Extract the [x, y] coordinate from the center of the cell holding the provided text.  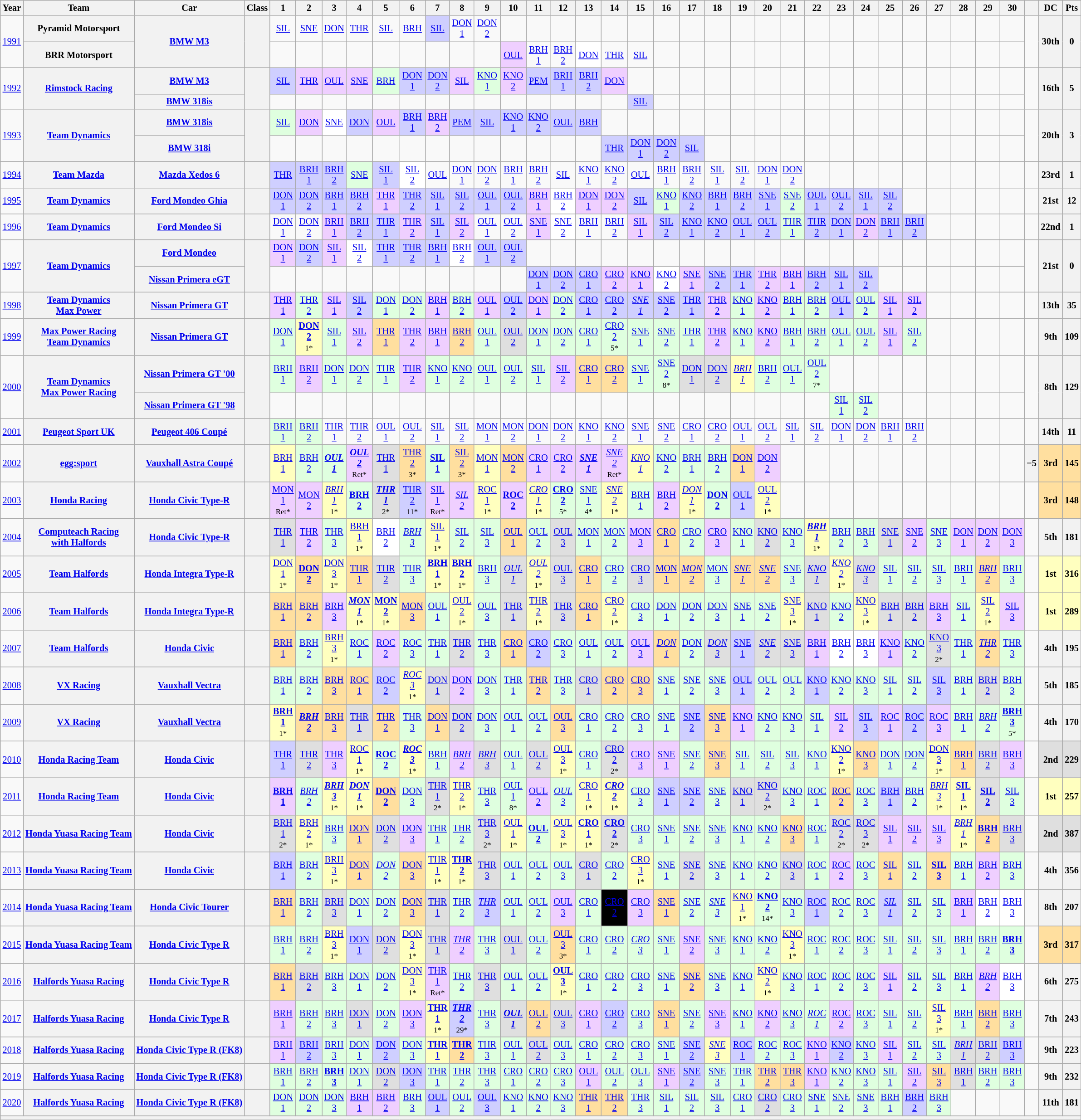
316 [1071, 574]
22 [817, 8]
2001 [12, 432]
28 [964, 8]
OUL18* [514, 796]
Computeach Racingwith Halfords [78, 537]
Peugeot Sport UK [78, 432]
MON21* [386, 611]
Nissan Primera GT '00 [190, 374]
1994 [12, 175]
7 [438, 8]
THR32* [487, 833]
4 [359, 8]
2011 [12, 796]
SNE31* [792, 611]
Pts [1071, 8]
2016 [12, 982]
1997 [12, 266]
207 [1071, 907]
Team Mazda [78, 175]
387 [1071, 833]
26 [915, 8]
2018 [12, 1050]
BRH35* [1012, 722]
ROC22* [841, 833]
2 [308, 8]
Max Power RacingTeam Dynamics [78, 337]
2014 [12, 907]
MON1Ret* [283, 500]
2003 [12, 500]
Ford Mondeo [190, 253]
OUL2Ret* [359, 463]
SNE2Ret* [614, 463]
2004 [12, 537]
257 [1071, 796]
2000 [12, 387]
Ford Mondeo Si [190, 227]
Honda Civic Tourer [190, 907]
SNE28* [666, 374]
2012 [12, 833]
Vauxhall Astra Coupé [190, 463]
Team [78, 8]
20 [768, 8]
−5 [1032, 463]
SNE21* [614, 500]
6 [412, 8]
2015 [12, 945]
2002 [12, 463]
229 [1071, 760]
13th [1051, 305]
2017 [12, 1018]
30th [1051, 42]
15 [641, 8]
21 [792, 8]
egg:sport [78, 463]
Team DynamicsMax Power Racing [78, 387]
SIL21* [988, 611]
BRH12* [283, 833]
OUL11* [514, 833]
OUL27* [817, 374]
THR229* [462, 1018]
THR23* [412, 463]
22nd [1051, 227]
THR1Ret* [438, 982]
6th [1051, 982]
Rimstock Racing [78, 88]
29 [988, 8]
THR211* [412, 500]
14th [1051, 432]
1993 [12, 135]
DON21* [308, 337]
1991 [12, 42]
2007 [12, 648]
148 [1071, 500]
SIL31* [939, 1018]
275 [1071, 982]
185 [1071, 685]
9 [487, 8]
1995 [12, 201]
195 [1071, 648]
KNO32* [939, 648]
2009 [12, 722]
19 [743, 8]
145 [1071, 463]
Nissan Primera GT '98 [190, 405]
30 [1012, 8]
SIL1Ret* [438, 500]
10 [514, 8]
232 [1071, 1076]
2019 [12, 1076]
2020 [12, 1102]
20th [1051, 135]
Ford Mondeo Ghia [190, 201]
Car [190, 8]
27 [939, 8]
KNO11* [743, 907]
2006 [12, 611]
1999 [12, 337]
Peugeot 406 Coupé [190, 432]
356 [1071, 871]
35 [1071, 305]
7th [1051, 1018]
CRO31* [641, 871]
223 [1071, 1050]
170 [1071, 722]
25 [890, 8]
17 [692, 8]
Nissan Primera eGT [190, 279]
8 [462, 8]
OUL33* [563, 945]
109 [1071, 337]
SNE14* [589, 500]
1996 [12, 227]
16th [1051, 88]
Class [257, 8]
KNO22* [768, 796]
317 [1071, 945]
1992 [12, 88]
Pyramid Motorsport [78, 29]
1998 [12, 305]
13 [589, 8]
BMW 318i [190, 148]
14 [614, 8]
18 [718, 8]
MON11* [359, 611]
16 [666, 8]
SIL23* [462, 463]
2010 [12, 760]
ROC32* [866, 833]
24 [866, 8]
2005 [12, 574]
KNO214* [768, 907]
BRR Motorsport [78, 55]
Mazda Xedos 6 [190, 175]
Year [12, 8]
23rd [1051, 175]
11th [1051, 1102]
289 [1071, 611]
2013 [12, 871]
129 [1071, 387]
23 [841, 8]
Honda Racing [78, 500]
2008 [12, 685]
Team DynamicsMax Power [78, 305]
243 [1071, 1018]
DC [1051, 8]
